Find where the given text appears and provide that cell's center as [X, Y] coordinate. 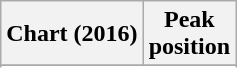
Chart (2016) [72, 34]
Peak position [189, 34]
